Output the [x, y] coordinate of the center of the cell containing the given text.  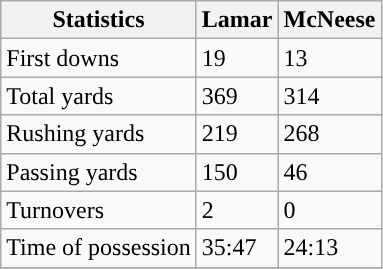
268 [330, 134]
2 [237, 210]
19 [237, 58]
369 [237, 96]
Turnovers [99, 210]
0 [330, 210]
Time of possession [99, 248]
Rushing yards [99, 134]
35:47 [237, 248]
314 [330, 96]
Statistics [99, 20]
McNeese [330, 20]
Total yards [99, 96]
150 [237, 172]
13 [330, 58]
46 [330, 172]
219 [237, 134]
First downs [99, 58]
Passing yards [99, 172]
24:13 [330, 248]
Lamar [237, 20]
